Determine the [X, Y] coordinate at the center of the cell enclosing the given text.  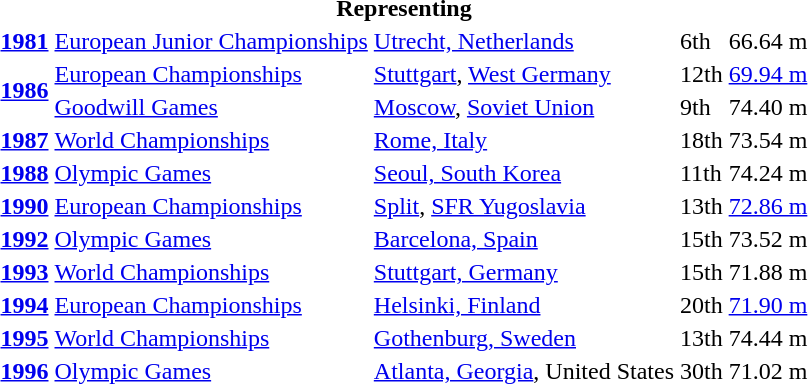
11th [701, 173]
European Junior Championships [211, 41]
Goodwill Games [211, 107]
Seoul, South Korea [524, 173]
9th [701, 107]
Stuttgart, West Germany [524, 74]
Barcelona, Spain [524, 239]
Split, SFR Yugoslavia [524, 206]
Stuttgart, Germany [524, 272]
Gothenburg, Sweden [524, 338]
Rome, Italy [524, 140]
6th [701, 41]
Utrecht, Netherlands [524, 41]
18th [701, 140]
Moscow, Soviet Union [524, 107]
20th [701, 305]
12th [701, 74]
Helsinki, Finland [524, 305]
